Detect which cell encompasses the target text, then output its (x, y) center coordinate. 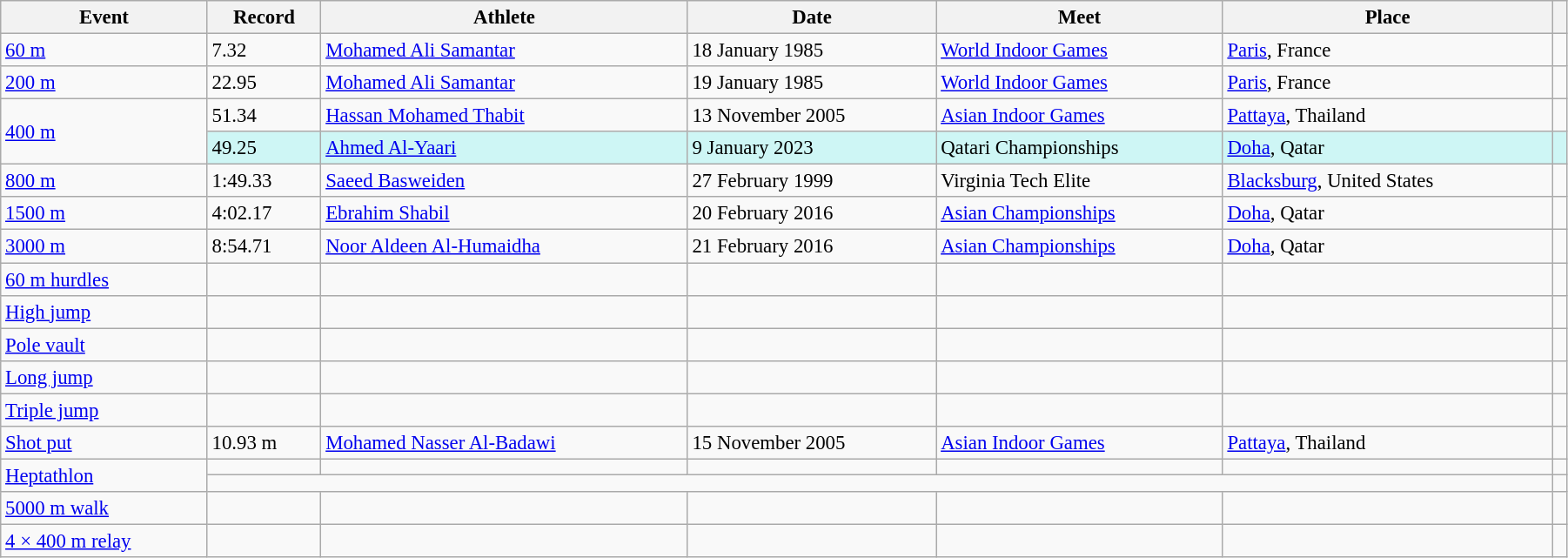
8:54.71 (265, 246)
Event (104, 17)
Qatari Championships (1079, 148)
10.93 m (265, 443)
4:02.17 (265, 213)
200 m (104, 83)
20 February 2016 (812, 213)
Heptathlon (104, 475)
60 m (104, 50)
51.34 (265, 116)
Virginia Tech Elite (1079, 181)
Athlete (505, 17)
18 January 1985 (812, 50)
High jump (104, 312)
Shot put (104, 443)
Record (265, 17)
5000 m walk (104, 508)
49.25 (265, 148)
Hassan Mohamed Thabit (505, 116)
Noor Aldeen Al-Humaidha (505, 246)
9 January 2023 (812, 148)
21 February 2016 (812, 246)
1500 m (104, 213)
27 February 1999 (812, 181)
400 m (104, 132)
13 November 2005 (812, 116)
22.95 (265, 83)
7.32 (265, 50)
60 m hurdles (104, 279)
Ahmed Al-Yaari (505, 148)
3000 m (104, 246)
Place (1387, 17)
19 January 1985 (812, 83)
Blacksburg, United States (1387, 181)
Saeed Basweiden (505, 181)
Mohamed Nasser Al-Badawi (505, 443)
1:49.33 (265, 181)
Meet (1079, 17)
800 m (104, 181)
Date (812, 17)
Pole vault (104, 345)
4 × 400 m relay (104, 541)
Ebrahim Shabil (505, 213)
Long jump (104, 377)
Triple jump (104, 410)
15 November 2005 (812, 443)
